Find where the given text appears and provide that cell's center as [x, y] coordinate. 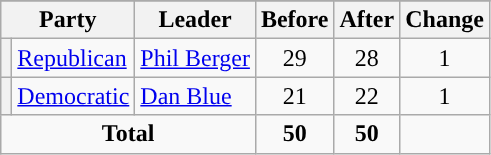
Republican [74, 58]
After [367, 20]
Party [68, 20]
Before [294, 20]
Phil Berger [196, 58]
Change [445, 20]
Democratic [74, 96]
Total [128, 134]
22 [367, 96]
21 [294, 96]
Leader [196, 20]
Dan Blue [196, 96]
28 [367, 58]
29 [294, 58]
